Scan for the cell matching the given text and deliver its (X, Y) coordinate at center. 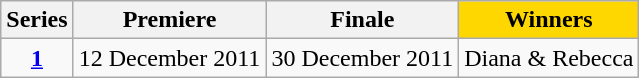
Finale (362, 20)
Series (37, 20)
1 (37, 58)
12 December 2011 (170, 58)
Premiere (170, 20)
Winners (549, 20)
Diana & Rebecca (549, 58)
30 December 2011 (362, 58)
